Capture the cell that displays the provided text and extract its (X, Y) central coordinate. 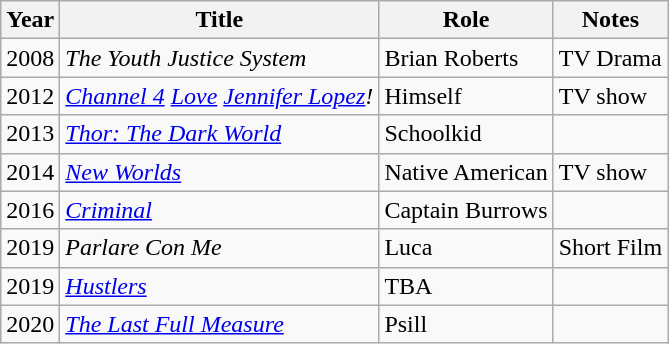
Thor: The Dark World (220, 134)
2008 (30, 58)
Title (220, 20)
Luca (466, 248)
2013 (30, 134)
TV Drama (610, 58)
Brian Roberts (466, 58)
Criminal (220, 210)
Hustlers (220, 286)
Native American (466, 172)
2012 (30, 96)
The Last Full Measure (220, 324)
Psill (466, 324)
New Worlds (220, 172)
TBA (466, 286)
Notes (610, 20)
Schoolkid (466, 134)
Channel 4 Love Jennifer Lopez! (220, 96)
2020 (30, 324)
Year (30, 20)
Himself (466, 96)
2014 (30, 172)
Captain Burrows (466, 210)
Short Film (610, 248)
2016 (30, 210)
The Youth Justice System (220, 58)
Role (466, 20)
Parlare Con Me (220, 248)
